Extract the (X, Y) coordinate from the center of the cell holding the provided text.  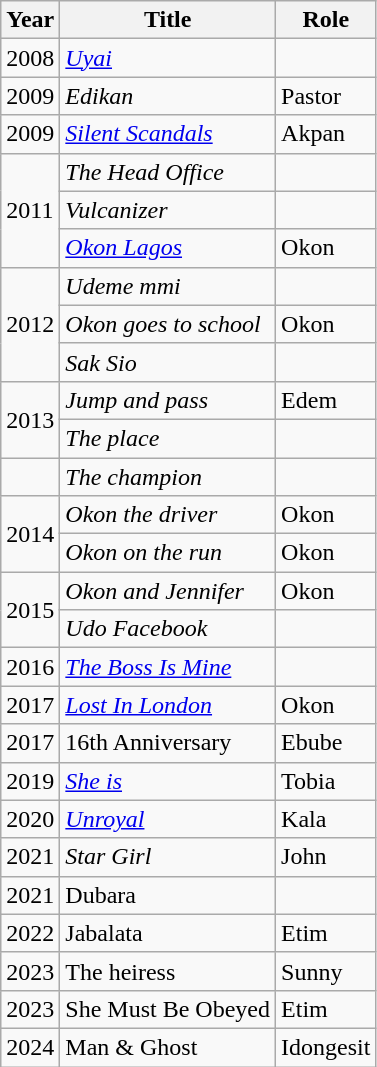
Role (326, 20)
Idongesit (326, 1047)
Okon the driver (168, 515)
2011 (30, 210)
2024 (30, 1047)
Ebube (326, 743)
Okon goes to school (168, 324)
Year (30, 20)
She is (168, 781)
Jabalata (168, 933)
Edikan (168, 96)
2019 (30, 781)
2014 (30, 534)
Okon Lagos (168, 248)
The place (168, 438)
16th Anniversary (168, 743)
The Head Office (168, 172)
Uyai (168, 58)
Edem (326, 400)
She Must Be Obeyed (168, 1009)
2016 (30, 667)
2020 (30, 819)
2022 (30, 933)
The heiress (168, 971)
Vulcanizer (168, 210)
2008 (30, 58)
Okon on the run (168, 553)
Dubara (168, 895)
Silent Scandals (168, 134)
The Boss Is Mine (168, 667)
Title (168, 20)
2013 (30, 419)
Lost In London (168, 705)
2015 (30, 610)
John (326, 857)
Pastor (326, 96)
Unroyal (168, 819)
Sak Sio (168, 362)
Tobia (326, 781)
Jump and pass (168, 400)
Okon and Jennifer (168, 591)
Sunny (326, 971)
The champion (168, 477)
2012 (30, 324)
Man & Ghost (168, 1047)
Udo Facebook (168, 629)
Udeme mmi (168, 286)
Star Girl (168, 857)
Kala (326, 819)
Akpan (326, 134)
